Determine the [X, Y] coordinate at the center of the cell enclosing the given text.  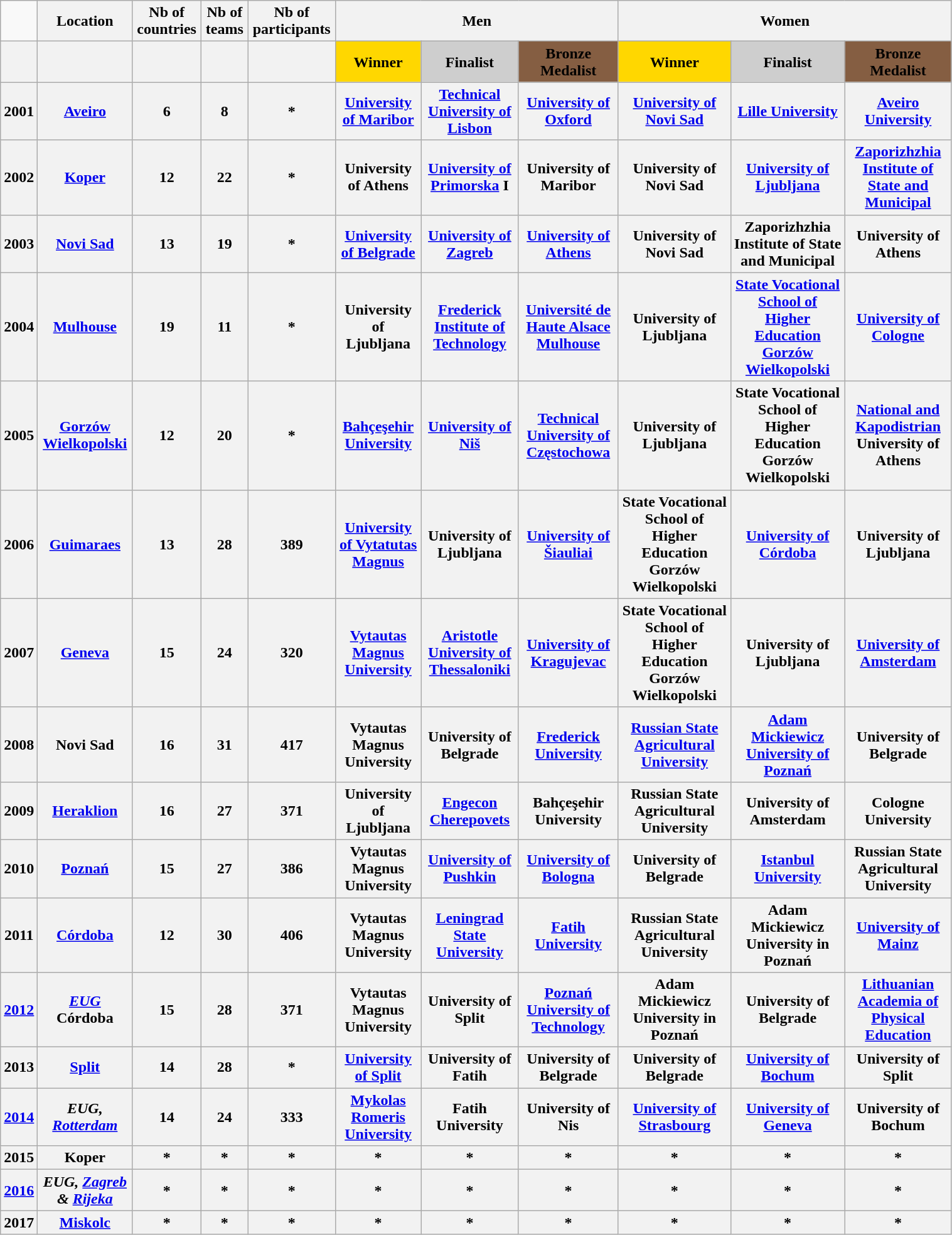
University of Geneva [788, 1117]
National and Kapodistrian University of Athens [898, 436]
University of Vytatutas Magnus [378, 544]
2010 [19, 868]
Heraklion [85, 811]
University of Cologne [898, 326]
30 [225, 936]
2006 [19, 544]
Split [85, 1067]
2003 [19, 244]
11 [225, 326]
31 [225, 745]
University of Pushkin [469, 868]
Cologne University [898, 811]
8 [225, 111]
Engecon Cherepovets [469, 811]
EUG, Rotterdam [85, 1117]
333 [291, 1117]
6 [167, 111]
Technical University of Lisbon [469, 111]
2005 [19, 436]
2017 [19, 1222]
2009 [19, 811]
2013 [19, 1067]
20 [225, 436]
University of Oxford [569, 111]
Istanbul University [788, 868]
Nb of participants [291, 21]
2008 [19, 745]
Aveiro University [898, 111]
386 [291, 868]
Nb of teams [225, 21]
EUG, Zagreb & Rijeka [85, 1190]
2001 [19, 111]
University of Kragujevac [569, 653]
Poznań [85, 868]
Leningrad State University [469, 936]
Adam Mickiewicz University of Poznań [788, 745]
Geneva [85, 653]
University of Zagreb [469, 244]
Location [85, 21]
2016 [19, 1190]
Technical University of Częstochowa [569, 436]
2002 [19, 177]
Aristotle University of Thessaloniki [469, 653]
Gorzów Wielkopolski [85, 436]
2012 [19, 1010]
Women [784, 21]
University of Nis [569, 1117]
University of Mainz [898, 936]
2007 [19, 653]
EUG Córdoba [85, 1010]
University of Niš [469, 436]
Miskolc [85, 1222]
University of Strasbourg [674, 1117]
Guimaraes [85, 544]
Frederick Institute of Technology [469, 326]
University of Šiauliai [569, 544]
Córdoba [85, 936]
University of Córdoba [788, 544]
2014 [19, 1117]
389 [291, 544]
22 [225, 177]
Aveiro [85, 111]
University of Primorska I [469, 177]
University of Fatih [469, 1067]
Mykolas Romeris University [378, 1117]
Lille University [788, 111]
2015 [19, 1158]
406 [291, 936]
Nb of countries [167, 21]
417 [291, 745]
320 [291, 653]
Poznań University of Technology [569, 1010]
Lithuanian Academia of Physical Education [898, 1010]
Université de Haute Alsace Mulhouse [569, 326]
Mulhouse [85, 326]
2004 [19, 326]
2011 [19, 936]
University of Bologna [569, 868]
Men [477, 21]
Frederick University [569, 745]
